Return the [X, Y] coordinate for the center point of the cell that contains the specified text.  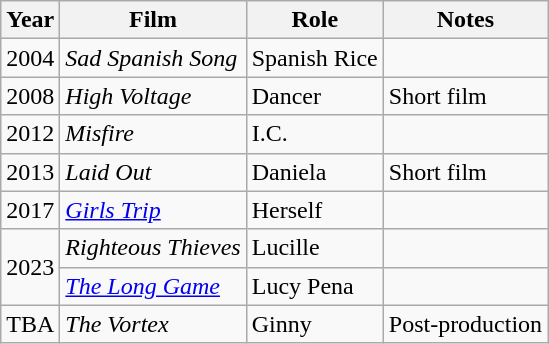
Ginny [314, 324]
I.C. [314, 134]
The Long Game [153, 286]
TBA [30, 324]
2013 [30, 172]
Misfire [153, 134]
Sad Spanish Song [153, 58]
Girls Trip [153, 210]
Daniela [314, 172]
Lucille [314, 248]
2012 [30, 134]
Righteous Thieves [153, 248]
High Voltage [153, 96]
Year [30, 20]
2023 [30, 267]
2017 [30, 210]
Lucy Pena [314, 286]
2004 [30, 58]
Role [314, 20]
Herself [314, 210]
Film [153, 20]
Dancer [314, 96]
Laid Out [153, 172]
Notes [465, 20]
Post-production [465, 324]
2008 [30, 96]
Spanish Rice [314, 58]
The Vortex [153, 324]
